Search for the cell housing the specified text and yield its [x, y] center coordinate. 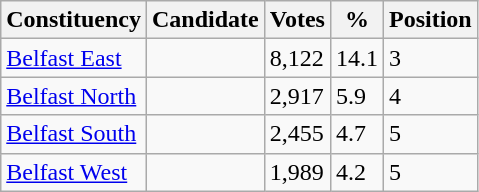
Position [430, 20]
2,455 [297, 134]
2,917 [297, 96]
8,122 [297, 58]
3 [430, 58]
Candidate [205, 20]
Belfast West [74, 172]
14.1 [356, 58]
% [356, 20]
4.7 [356, 134]
Votes [297, 20]
1,989 [297, 172]
4 [430, 96]
Constituency [74, 20]
Belfast East [74, 58]
Belfast South [74, 134]
4.2 [356, 172]
5.9 [356, 96]
Belfast North [74, 96]
